Return [X, Y] of the center of cell containing provided text 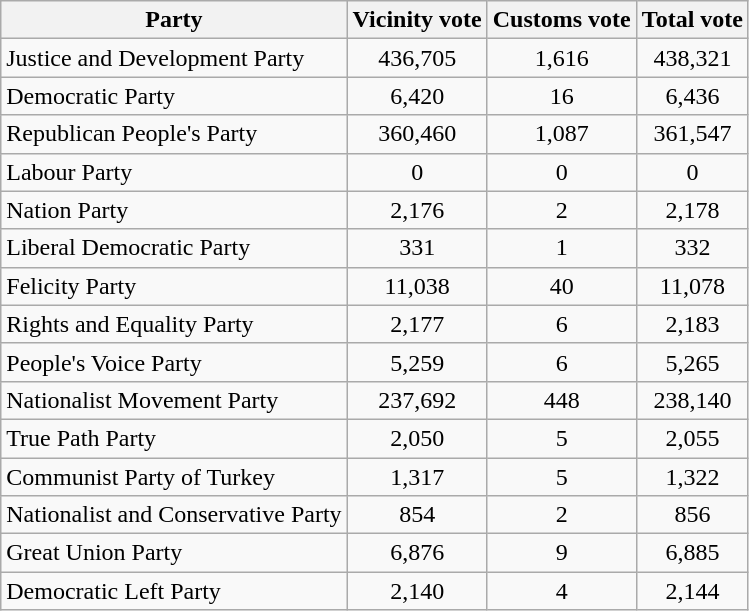
5,259 [417, 362]
2,183 [692, 324]
40 [562, 286]
Democratic Left Party [174, 591]
1,087 [562, 134]
Total vote [692, 20]
6,885 [692, 553]
Republican People's Party [174, 134]
854 [417, 515]
448 [562, 400]
True Path Party [174, 438]
5,265 [692, 362]
11,078 [692, 286]
Labour Party [174, 172]
2,177 [417, 324]
4 [562, 591]
2,144 [692, 591]
Party [174, 20]
Customs vote [562, 20]
361,547 [692, 134]
238,140 [692, 400]
1,322 [692, 477]
1,616 [562, 58]
6,420 [417, 96]
People's Voice Party [174, 362]
1,317 [417, 477]
Liberal Democratic Party [174, 248]
9 [562, 553]
Nationalist and Conservative Party [174, 515]
331 [417, 248]
16 [562, 96]
237,692 [417, 400]
2,140 [417, 591]
1 [562, 248]
Democratic Party [174, 96]
6,436 [692, 96]
Great Union Party [174, 553]
2,050 [417, 438]
Vicinity vote [417, 20]
2,178 [692, 210]
11,038 [417, 286]
Justice and Development Party [174, 58]
6,876 [417, 553]
Felicity Party [174, 286]
Nation Party [174, 210]
332 [692, 248]
2,055 [692, 438]
438,321 [692, 58]
856 [692, 515]
436,705 [417, 58]
Communist Party of Turkey [174, 477]
Nationalist Movement Party [174, 400]
2,176 [417, 210]
Rights and Equality Party [174, 324]
360,460 [417, 134]
